Locate the cell with the specified text and output its [X, Y] center coordinate. 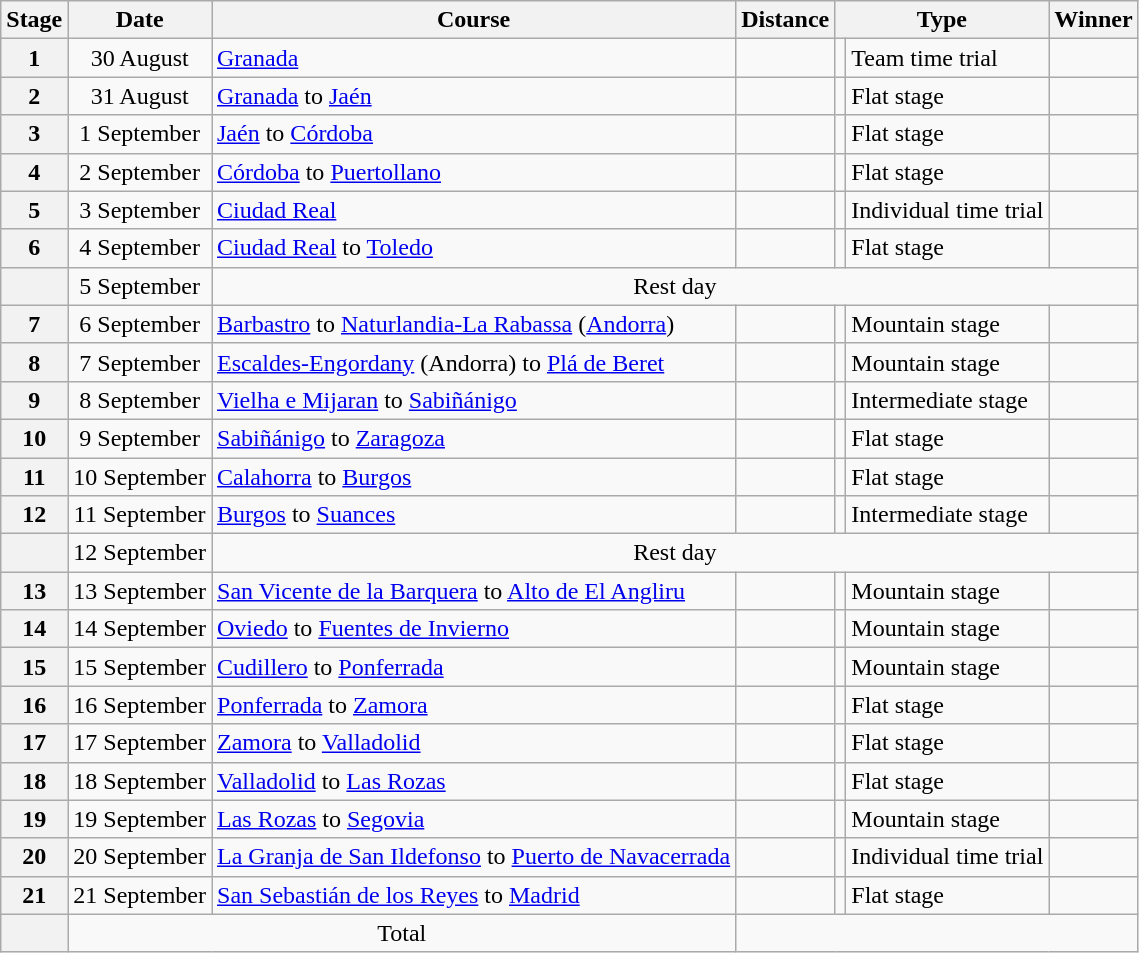
1 September [140, 134]
Course [474, 20]
2 September [140, 172]
16 [34, 705]
11 September [140, 515]
La Granja de San Ildefonso to Puerto de Navacerrada [474, 857]
Distance [786, 20]
30 August [140, 58]
Ciudad Real [474, 210]
San Sebastián de los Reyes to Madrid [474, 895]
10 [34, 438]
15 September [140, 667]
Escaldes-Engordany (Andorra) to Plá de Beret [474, 362]
8 [34, 362]
Córdoba to Puertollano [474, 172]
9 [34, 400]
12 [34, 515]
31 August [140, 96]
Ciudad Real to Toledo [474, 248]
San Vicente de la Barquera to Alto de El Angliru [474, 591]
Cudillero to Ponferrada [474, 667]
16 September [140, 705]
2 [34, 96]
12 September [140, 553]
17 [34, 743]
20 September [140, 857]
13 [34, 591]
Granada [474, 58]
Team time trial [948, 58]
Las Rozas to Segovia [474, 819]
1 [34, 58]
13 September [140, 591]
Valladolid to Las Rozas [474, 781]
19 September [140, 819]
4 September [140, 248]
Ponferrada to Zamora [474, 705]
15 [34, 667]
Calahorra to Burgos [474, 477]
Total [402, 933]
14 [34, 629]
6 [34, 248]
Stage [34, 20]
Winner [1094, 20]
Granada to Jaén [474, 96]
21 [34, 895]
18 September [140, 781]
3 September [140, 210]
17 September [140, 743]
5 [34, 210]
11 [34, 477]
21 September [140, 895]
Jaén to Córdoba [474, 134]
Oviedo to Fuentes de Invierno [474, 629]
Date [140, 20]
7 [34, 324]
Burgos to Suances [474, 515]
4 [34, 172]
19 [34, 819]
Zamora to Valladolid [474, 743]
9 September [140, 438]
Barbastro to Naturlandia-La Rabassa (Andorra) [474, 324]
5 September [140, 286]
8 September [140, 400]
14 September [140, 629]
20 [34, 857]
Type [942, 20]
Vielha e Mijaran to Sabiñánigo [474, 400]
18 [34, 781]
Sabiñánigo to Zaragoza [474, 438]
7 September [140, 362]
10 September [140, 477]
6 September [140, 324]
3 [34, 134]
